Extract the [X, Y] coordinate from the center of the cell holding the provided text.  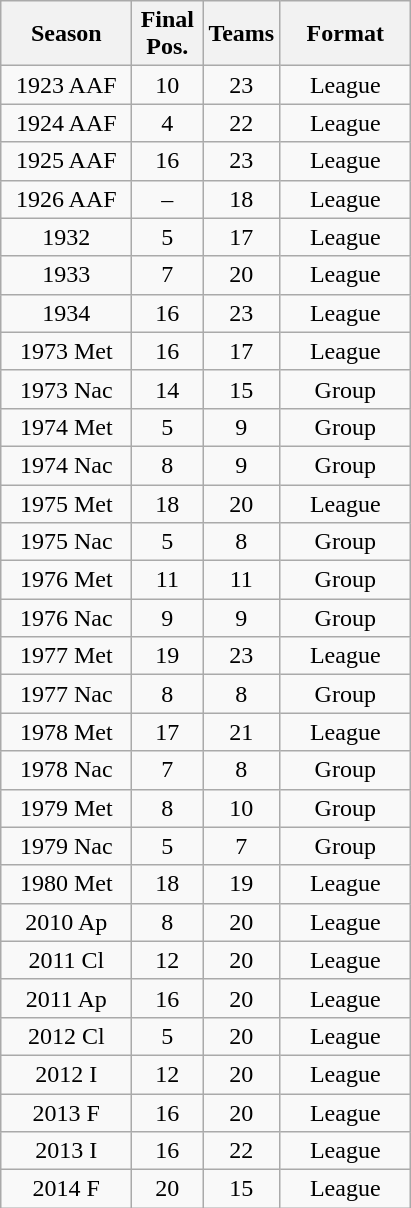
1979 Met [66, 808]
1980 Met [66, 884]
2012 I [66, 1074]
Teams [242, 34]
2013 I [66, 1151]
2011 Cl [66, 960]
1976 Nac [66, 618]
1973 Met [66, 351]
4 [168, 123]
1974 Met [66, 427]
1975 Nac [66, 542]
2010 Ap [66, 922]
– [168, 199]
1925 AAF [66, 161]
1926 AAF [66, 199]
1978 Met [66, 732]
1973 Nac [66, 389]
Format [346, 34]
2014 F [66, 1189]
1924 AAF [66, 123]
1978 Nac [66, 770]
2012 Cl [66, 1036]
1979 Nac [66, 846]
1933 [66, 275]
Season [66, 34]
21 [242, 732]
1976 Met [66, 580]
1977 Nac [66, 694]
1923 AAF [66, 85]
1932 [66, 237]
Final Pos. [168, 34]
1974 Nac [66, 465]
1977 Met [66, 656]
2011 Ap [66, 998]
14 [168, 389]
1934 [66, 313]
1975 Met [66, 503]
2013 F [66, 1113]
